Capture the cell that displays the provided text and extract its (x, y) central coordinate. 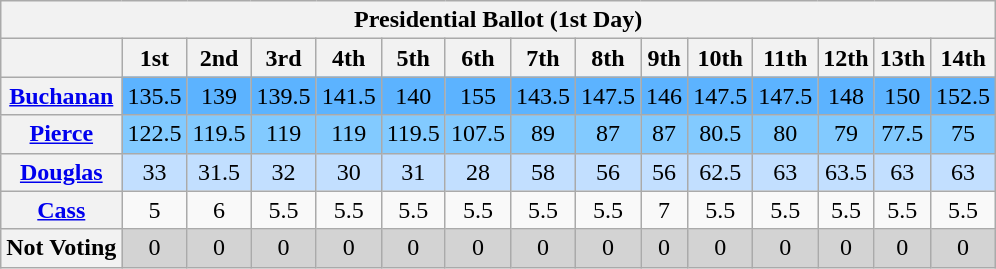
1st (154, 58)
139 (219, 96)
7 (664, 210)
Pierce (62, 134)
122.5 (154, 134)
31.5 (219, 172)
8th (608, 58)
2nd (219, 58)
75 (964, 134)
62.5 (720, 172)
152.5 (964, 96)
5 (154, 210)
155 (478, 96)
135.5 (154, 96)
6 (219, 210)
63.5 (846, 172)
5th (413, 58)
77.5 (902, 134)
150 (902, 96)
Cass (62, 210)
Not Voting (62, 248)
141.5 (348, 96)
58 (542, 172)
28 (478, 172)
80.5 (720, 134)
79 (846, 134)
80 (786, 134)
146 (664, 96)
32 (284, 172)
9th (664, 58)
6th (478, 58)
11th (786, 58)
12th (846, 58)
3rd (284, 58)
30 (348, 172)
139.5 (284, 96)
Douglas (62, 172)
Buchanan (62, 96)
4th (348, 58)
140 (413, 96)
Presidential Ballot (1st Day) (498, 20)
10th (720, 58)
13th (902, 58)
148 (846, 96)
143.5 (542, 96)
7th (542, 58)
107.5 (478, 134)
14th (964, 58)
31 (413, 172)
33 (154, 172)
89 (542, 134)
